For the text-containing cell, return its midpoint in [X, Y] coordinate format. 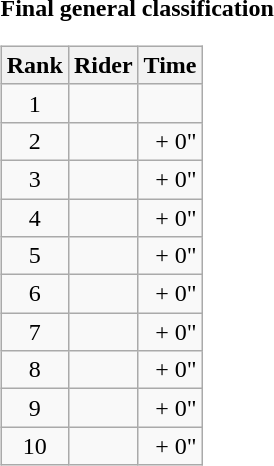
7 [34, 332]
2 [34, 141]
6 [34, 294]
10 [34, 446]
Rank [34, 65]
9 [34, 408]
4 [34, 217]
5 [34, 256]
8 [34, 370]
Time [170, 65]
Rider [103, 65]
1 [34, 103]
3 [34, 179]
